Locate the cell with the specified text and output its (X, Y) center coordinate. 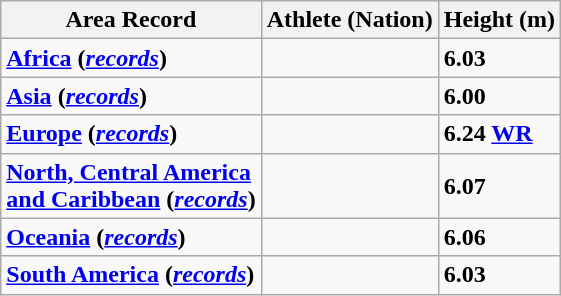
6.06 (499, 237)
North, Central Americaand Caribbean (records) (131, 186)
Oceania (records) (131, 237)
Asia (records) (131, 96)
Europe (records) (131, 134)
6.24 WR (499, 134)
6.00 (499, 96)
Height (m) (499, 20)
Area Record (131, 20)
Africa (records) (131, 58)
Athlete (Nation) (350, 20)
6.07 (499, 186)
South America (records) (131, 275)
